Identify which cell holds the provided text, then report its [X, Y] central coordinate. 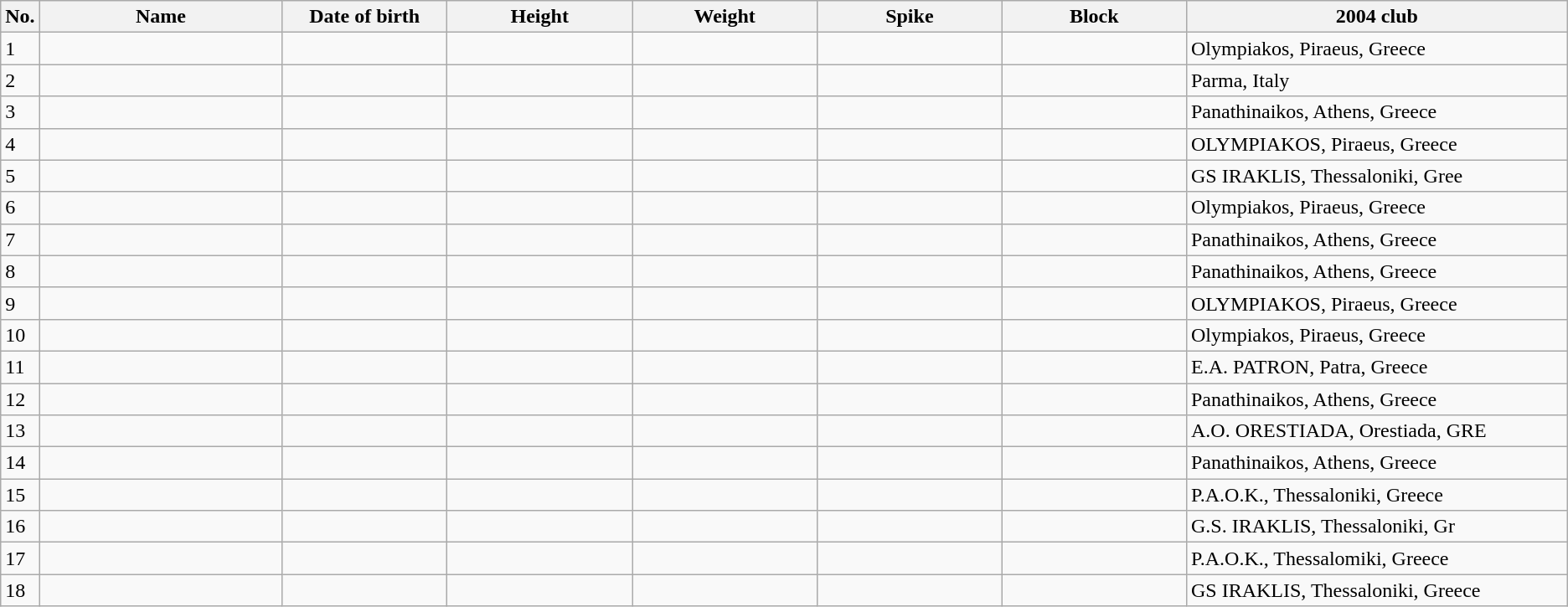
No. [20, 17]
9 [20, 303]
A.O. ORESTIADA, Orestiada, GRE [1377, 431]
GS IRAKLIS, Thessaloniki, Gree [1377, 176]
3 [20, 112]
Block [1094, 17]
4 [20, 144]
E.A. PATRON, Patra, Greece [1377, 367]
Spike [910, 17]
5 [20, 176]
GS IRAKLIS, Thessaloniki, Greece [1377, 590]
7 [20, 239]
P.A.O.K., Thessalomiki, Greece [1377, 558]
15 [20, 495]
8 [20, 271]
Weight [725, 17]
1 [20, 49]
Date of birth [365, 17]
13 [20, 431]
6 [20, 208]
14 [20, 463]
Parma, Italy [1377, 80]
11 [20, 367]
2 [20, 80]
12 [20, 399]
Name [161, 17]
P.A.O.K., Thessaloniki, Greece [1377, 495]
Height [539, 17]
16 [20, 527]
10 [20, 335]
G.S. IRAKLIS, Thessaloniki, Gr [1377, 527]
17 [20, 558]
18 [20, 590]
2004 club [1377, 17]
